Output the (x, y) coordinate of the center of the cell containing the given text.  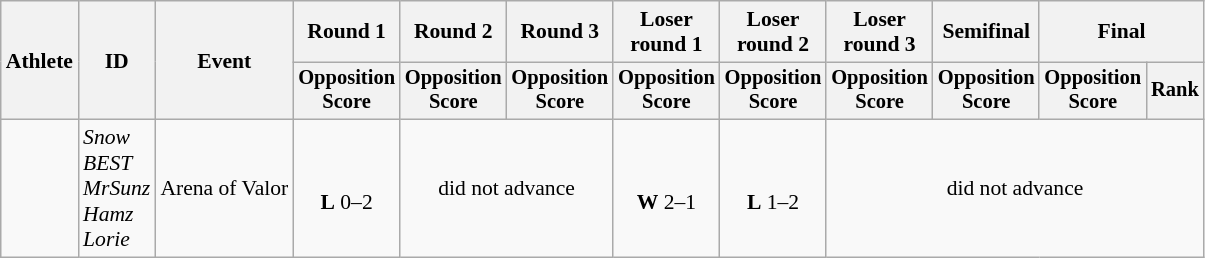
Rank (1175, 91)
Event (224, 60)
Athlete (40, 60)
SnowBESTMrSunzHamzLorie (116, 189)
Final (1121, 32)
W 2–1 (666, 189)
L 0–2 (346, 189)
Loserround 3 (880, 32)
Round 1 (346, 32)
Semifinal (986, 32)
ID (116, 60)
L 1–2 (774, 189)
Arena of Valor (224, 189)
Round 3 (560, 32)
Loserround 1 (666, 32)
Loserround 2 (774, 32)
Round 2 (454, 32)
